Extract the (x, y) coordinate from the center of the cell holding the provided text.  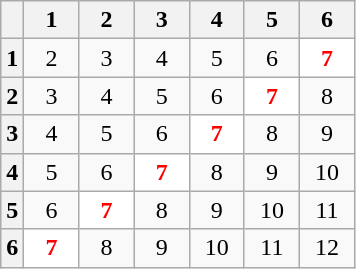
12 (326, 248)
